Detect which cell encompasses the target text, then output its [X, Y] center coordinate. 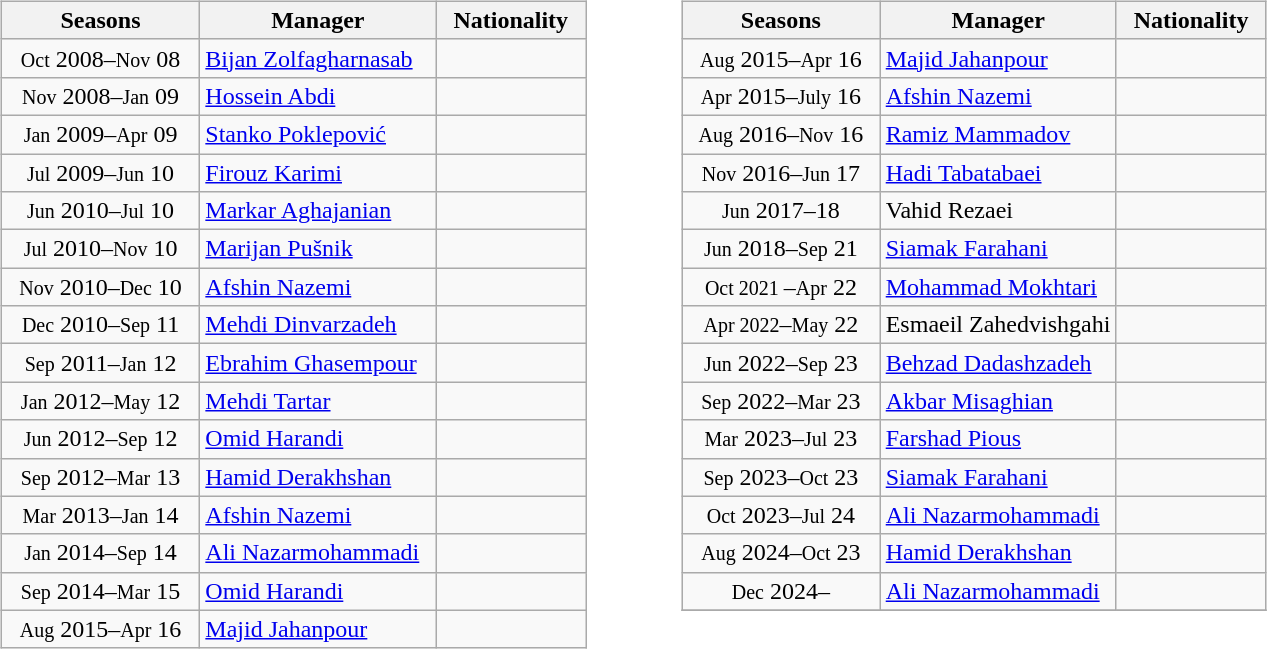
Ebrahim Ghasempour [318, 363]
Mehdi Tartar [318, 401]
Mohammad Mokhtari [998, 287]
Jun 2022–Sep 23 [782, 363]
Dec 2024– [782, 591]
Sep 2023–Oct 23 [782, 477]
Aug 2024–Oct 23 [782, 553]
Nov 2016–Jun 17 [782, 173]
Farshad Pious [998, 439]
Stanko Poklepović [318, 134]
Sep 2011–Jan 12 [100, 363]
Akbar Misaghian [998, 401]
Oct 2008–Nov 08 [100, 58]
Jan 2009–Apr 09 [100, 134]
Marijan Pušnik [318, 249]
Esmaeil Zahedvishgahi [998, 325]
Dec 2010–Sep 11 [100, 325]
Hossein Abdi [318, 96]
Oct 2021 –Apr 22 [782, 287]
Sep 2014–Mar 15 [100, 591]
Mehdi Dinvarzadeh [318, 325]
Apr 2022–May 22 [782, 325]
Markar Aghajanian [318, 211]
Sep 2022–Mar 23 [782, 401]
Jul 2009–Jun 10 [100, 173]
Mar 2013–Jan 14 [100, 515]
Jun 2010–Jul 10 [100, 211]
Jul 2010–Nov 10 [100, 249]
Jun 2018–Sep 21 [782, 249]
Apr 2015–July 16 [782, 96]
Hadi Tabatabaei [998, 173]
Firouz Karimi [318, 173]
Ramiz Mammadov [998, 134]
Vahid Rezaei [998, 211]
Nov 2010–Dec 10 [100, 287]
Aug 2016–Nov 16 [782, 134]
Jan 2012–May 12 [100, 401]
Jan 2014–Sep 14 [100, 553]
Bijan Zolfagharnasab [318, 58]
Jun 2017–18 [782, 211]
Sep 2012–Mar 13 [100, 477]
Behzad Dadashzadeh [998, 363]
Oct 2023–Jul 24 [782, 515]
Jun 2012–Sep 12 [100, 439]
Nov 2008–Jan 09 [100, 96]
Mar 2023–Jul 23 [782, 439]
